Determine the [x, y] coordinate at the center of the cell enclosing the given text.  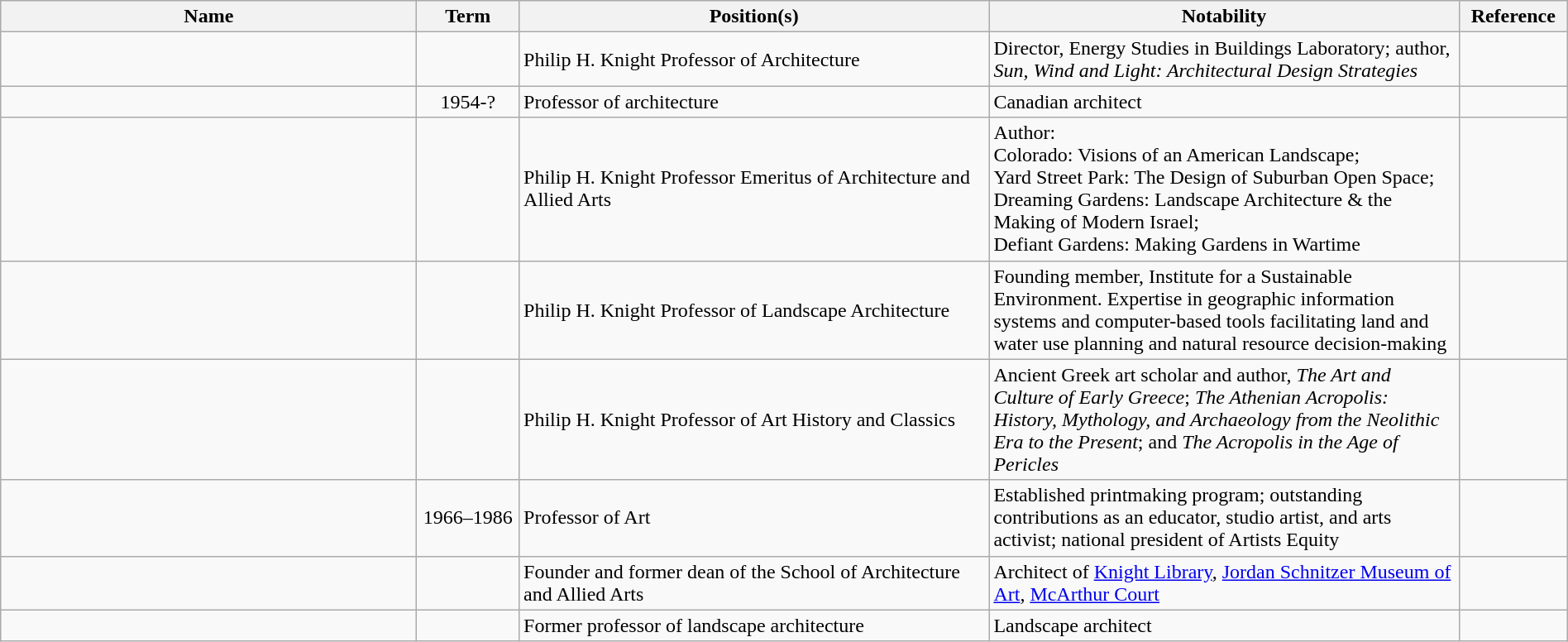
Director, Energy Studies in Buildings Laboratory; author, Sun, Wind and Light: Architectural Design Strategies [1224, 60]
Former professor of landscape architecture [754, 625]
Canadian architect [1224, 102]
Landscape architect [1224, 625]
1954-? [468, 102]
Term [468, 17]
Philip H. Knight Professor of Art History and Classics [754, 419]
Name [208, 17]
Philip H. Knight Professor Emeritus of Architecture and Allied Arts [754, 189]
1966–1986 [468, 518]
Reference [1513, 17]
Position(s) [754, 17]
Philip H. Knight Professor of Architecture [754, 60]
Architect of Knight Library, Jordan Schnitzer Museum of Art, McArthur Court [1224, 582]
Established printmaking program; outstanding contributions as an educator, studio artist, and arts activist; national president of Artists Equity [1224, 518]
Professor of Art [754, 518]
Founder and former dean of the School of Architecture and Allied Arts [754, 582]
Notability [1224, 17]
Professor of architecture [754, 102]
Philip H. Knight Professor of Landscape Architecture [754, 309]
